Return (x, y) of the center of cell containing provided text 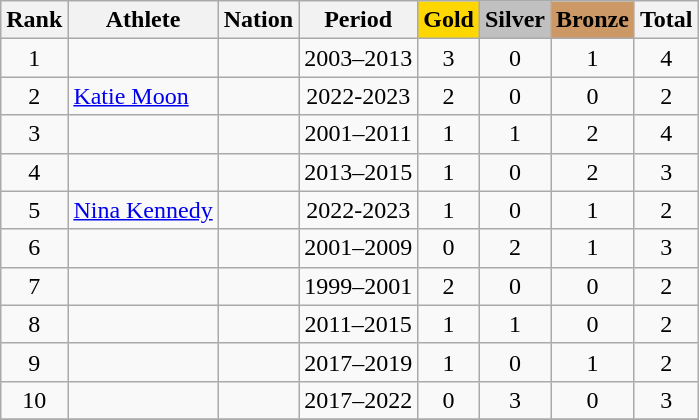
6 (34, 248)
Bronze (592, 20)
2001–2011 (358, 134)
2017–2019 (358, 362)
2003–2013 (358, 58)
1999–2001 (358, 286)
2013–2015 (358, 172)
10 (34, 400)
Gold (449, 20)
Total (666, 20)
Nation (258, 20)
7 (34, 286)
2017–2022 (358, 400)
5 (34, 210)
2001–2009 (358, 248)
Rank (34, 20)
Period (358, 20)
Nina Kennedy (143, 210)
2011–2015 (358, 324)
Katie Moon (143, 96)
Athlete (143, 20)
9 (34, 362)
8 (34, 324)
Silver (514, 20)
